Detect which cell encompasses the target text, then output its (x, y) center coordinate. 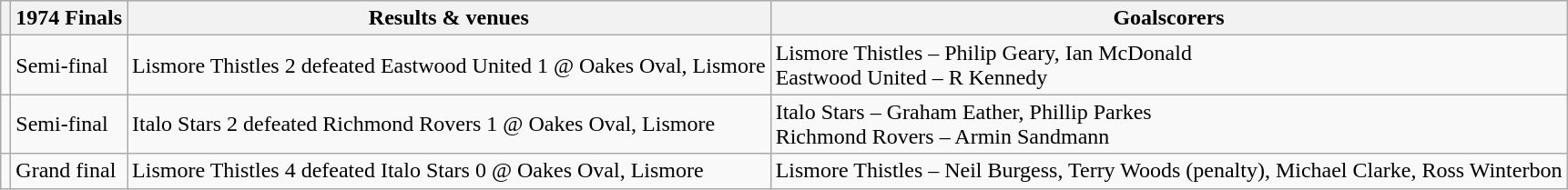
Results & venues (450, 18)
Italo Stars 2 defeated Richmond Rovers 1 @ Oakes Oval, Lismore (450, 124)
Grand final (69, 171)
Goalscorers (1169, 18)
1974 Finals (69, 18)
Lismore Thistles 2 defeated Eastwood United 1 @ Oakes Oval, Lismore (450, 65)
Lismore Thistles 4 defeated Italo Stars 0 @ Oakes Oval, Lismore (450, 171)
Italo Stars – Graham Eather, Phillip ParkesRichmond Rovers – Armin Sandmann (1169, 124)
Lismore Thistles – Philip Geary, Ian McDonaldEastwood United – R Kennedy (1169, 65)
Lismore Thistles – Neil Burgess, Terry Woods (penalty), Michael Clarke, Ross Winterbon (1169, 171)
